Detect which cell encompasses the target text, then output its (x, y) center coordinate. 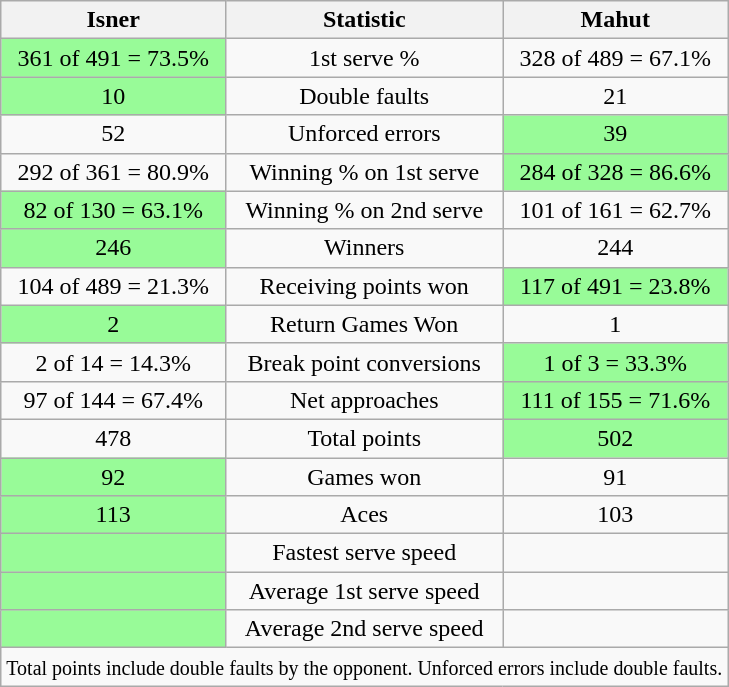
Winning % on 2nd serve (364, 210)
Break point conversions (364, 362)
Mahut (616, 20)
Total points (364, 438)
Average 1st serve speed (364, 591)
1 (616, 324)
52 (114, 134)
82 of 130 = 63.1% (114, 210)
Statistic (364, 20)
502 (616, 438)
10 (114, 96)
Winners (364, 248)
92 (114, 477)
Aces (364, 515)
103 (616, 515)
328 of 489 = 67.1% (616, 58)
361 of 491 = 73.5% (114, 58)
Receiving points won (364, 286)
Fastest serve speed (364, 553)
Games won (364, 477)
113 (114, 515)
Total points include double faults by the opponent. Unforced errors include double faults. (364, 667)
Double faults (364, 96)
244 (616, 248)
Return Games Won (364, 324)
21 (616, 96)
1st serve % (364, 58)
101 of 161 = 62.7% (616, 210)
2 of 14 = 14.3% (114, 362)
111 of 155 = 71.6% (616, 400)
Unforced errors (364, 134)
Winning % on 1st serve (364, 172)
Average 2nd serve speed (364, 629)
284 of 328 = 86.6% (616, 172)
Isner (114, 20)
292 of 361 = 80.9% (114, 172)
2 (114, 324)
104 of 489 = 21.3% (114, 286)
Net approaches (364, 400)
478 (114, 438)
91 (616, 477)
246 (114, 248)
1 of 3 = 33.3% (616, 362)
39 (616, 134)
97 of 144 = 67.4% (114, 400)
117 of 491 = 23.8% (616, 286)
